Search for the cell housing the specified text and yield its (X, Y) center coordinate. 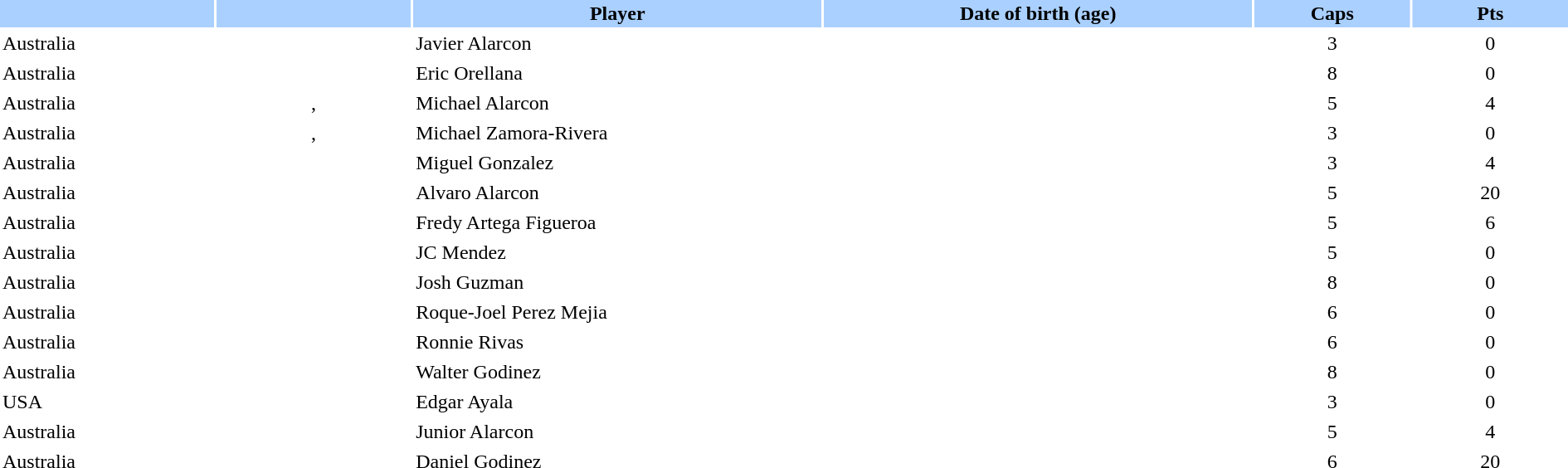
Michael Alarcon (617, 103)
Roque-Joel Perez Mejia (617, 312)
Alvaro Alarcon (617, 193)
Walter Godinez (617, 372)
Michael Zamora-Rivera (617, 133)
Fredy Artega Figueroa (617, 222)
JC Mendez (617, 252)
USA (107, 402)
Eric Orellana (617, 73)
Pts (1490, 13)
Junior Alarcon (617, 431)
Edgar Ayala (617, 402)
Javier Alarcon (617, 43)
Player (617, 13)
Caps (1332, 13)
Date of birth (age) (1038, 13)
Josh Guzman (617, 282)
20 (1490, 193)
Miguel Gonzalez (617, 163)
Ronnie Rivas (617, 342)
